Locate the cell with the specified text and output its [x, y] center coordinate. 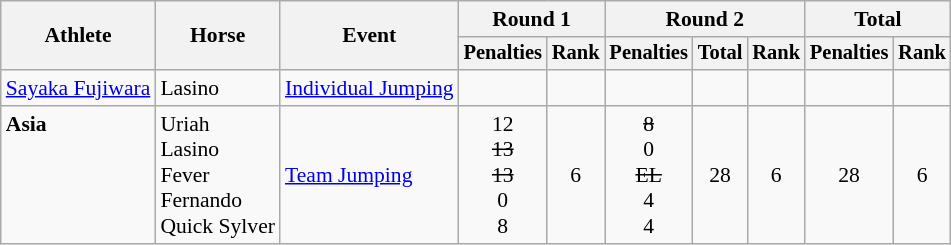
Lasino [218, 88]
Horse [218, 36]
80EL44 [648, 175]
Event [370, 36]
Asia [78, 175]
UriahLasinoFeverFernandoQuick Sylver [218, 175]
Team Jumping [370, 175]
Sayaka Fujiwara [78, 88]
12131308 [503, 175]
Athlete [78, 36]
Round 2 [704, 19]
Round 1 [532, 19]
Individual Jumping [370, 88]
